Pinpoint the cell where the given text exists, returning its [x, y] midpoint coordinate. 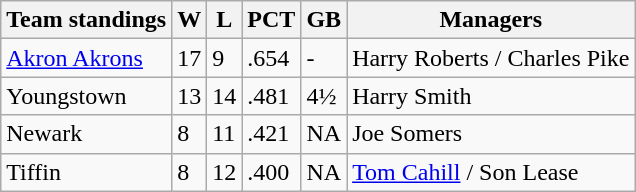
Harry Smith [491, 96]
12 [224, 172]
4½ [324, 96]
Team standings [86, 20]
L [224, 20]
17 [190, 58]
Joe Somers [491, 134]
.400 [272, 172]
9 [224, 58]
.481 [272, 96]
W [190, 20]
.421 [272, 134]
14 [224, 96]
Tom Cahill / Son Lease [491, 172]
Newark [86, 134]
13 [190, 96]
Managers [491, 20]
.654 [272, 58]
PCT [272, 20]
GB [324, 20]
Harry Roberts / Charles Pike [491, 58]
11 [224, 134]
Akron Akrons [86, 58]
- [324, 58]
Tiffin [86, 172]
Youngstown [86, 96]
